Provide the [x, y] coordinate of the cell's center where the given text is located.  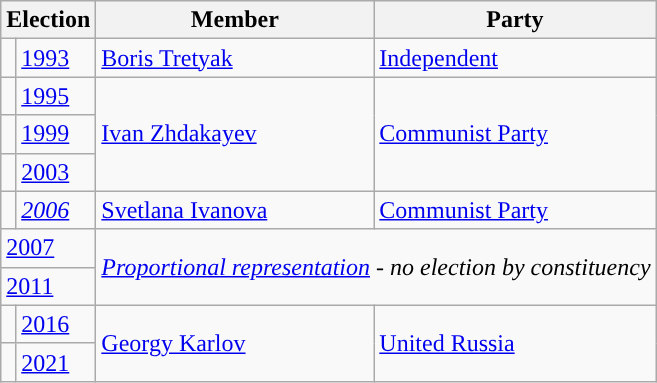
1999 [56, 134]
1995 [56, 96]
Boris Tretyak [235, 58]
2011 [48, 286]
Georgy Karlov [235, 343]
United Russia [515, 343]
Proportional representation - no election by constituency [376, 267]
1993 [56, 58]
Svetlana Ivanova [235, 210]
2003 [56, 172]
Ivan Zhdakayev [235, 134]
Party [515, 20]
Election [48, 20]
2016 [56, 324]
2006 [56, 210]
2021 [56, 362]
Member [235, 20]
2007 [48, 248]
Independent [515, 58]
